Return [X, Y] of the center of cell containing provided text 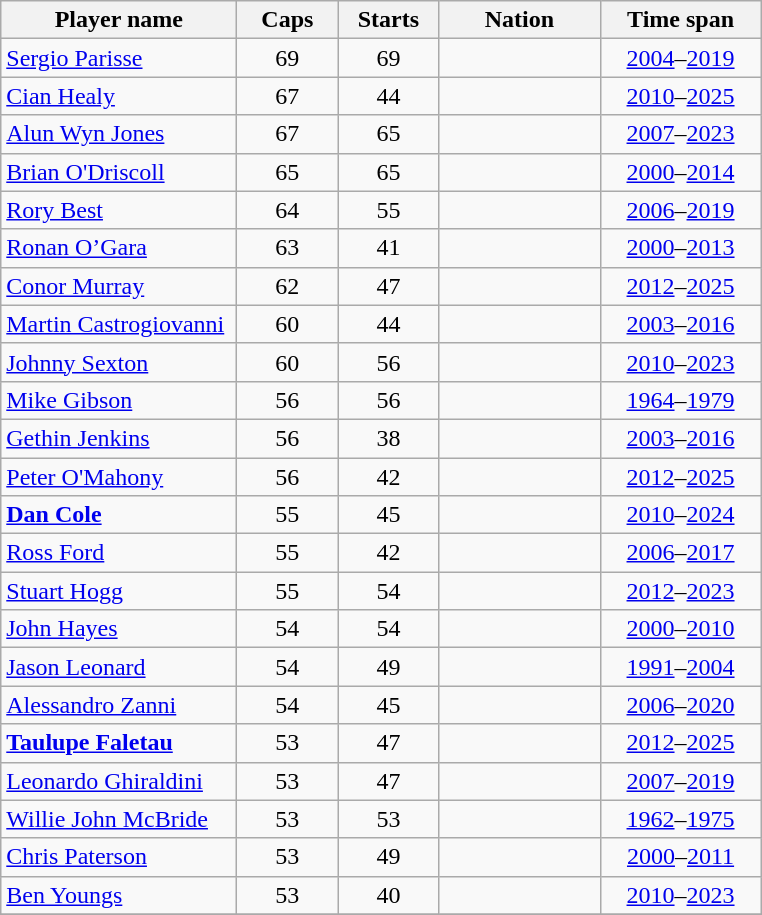
63 [288, 248]
Alun Wyn Jones [119, 134]
2006–2020 [680, 705]
41 [388, 248]
Caps [288, 20]
Stuart Hogg [119, 591]
John Hayes [119, 629]
2007–2023 [680, 134]
Martin Castrogiovanni [119, 324]
1991–2004 [680, 667]
2010–2024 [680, 515]
Nation [520, 20]
Gethin Jenkins [119, 438]
Chris Paterson [119, 857]
2000–2014 [680, 172]
Player name [119, 20]
Ross Ford [119, 553]
Peter O'Mahony [119, 477]
1962–1975 [680, 819]
Johnny Sexton [119, 362]
1964–1979 [680, 400]
2000–2010 [680, 629]
Time span [680, 20]
62 [288, 286]
38 [388, 438]
40 [388, 895]
64 [288, 210]
Ronan O’Gara [119, 248]
Leonardo Ghiraldini [119, 781]
Ben Youngs [119, 895]
2012–2023 [680, 591]
Mike Gibson [119, 400]
2010–2025 [680, 96]
Conor Murray [119, 286]
Brian O'Driscoll [119, 172]
Cian Healy [119, 96]
Willie John McBride [119, 819]
Taulupe Faletau [119, 743]
Rory Best [119, 210]
2004–2019 [680, 58]
Dan Cole [119, 515]
2000–2011 [680, 857]
Jason Leonard [119, 667]
2000–2013 [680, 248]
Alessandro Zanni [119, 705]
2006–2019 [680, 210]
2006–2017 [680, 553]
2007–2019 [680, 781]
Starts [388, 20]
Sergio Parisse [119, 58]
